Identify which cell holds the provided text, then report its [X, Y] central coordinate. 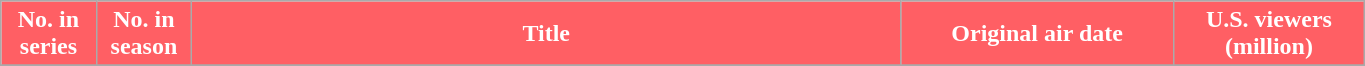
No. inseason [144, 34]
U.S. viewers(million) [1268, 34]
No. inseries [48, 34]
Original air date [1038, 34]
Title [546, 34]
